Return [x, y] of the center of cell containing provided text 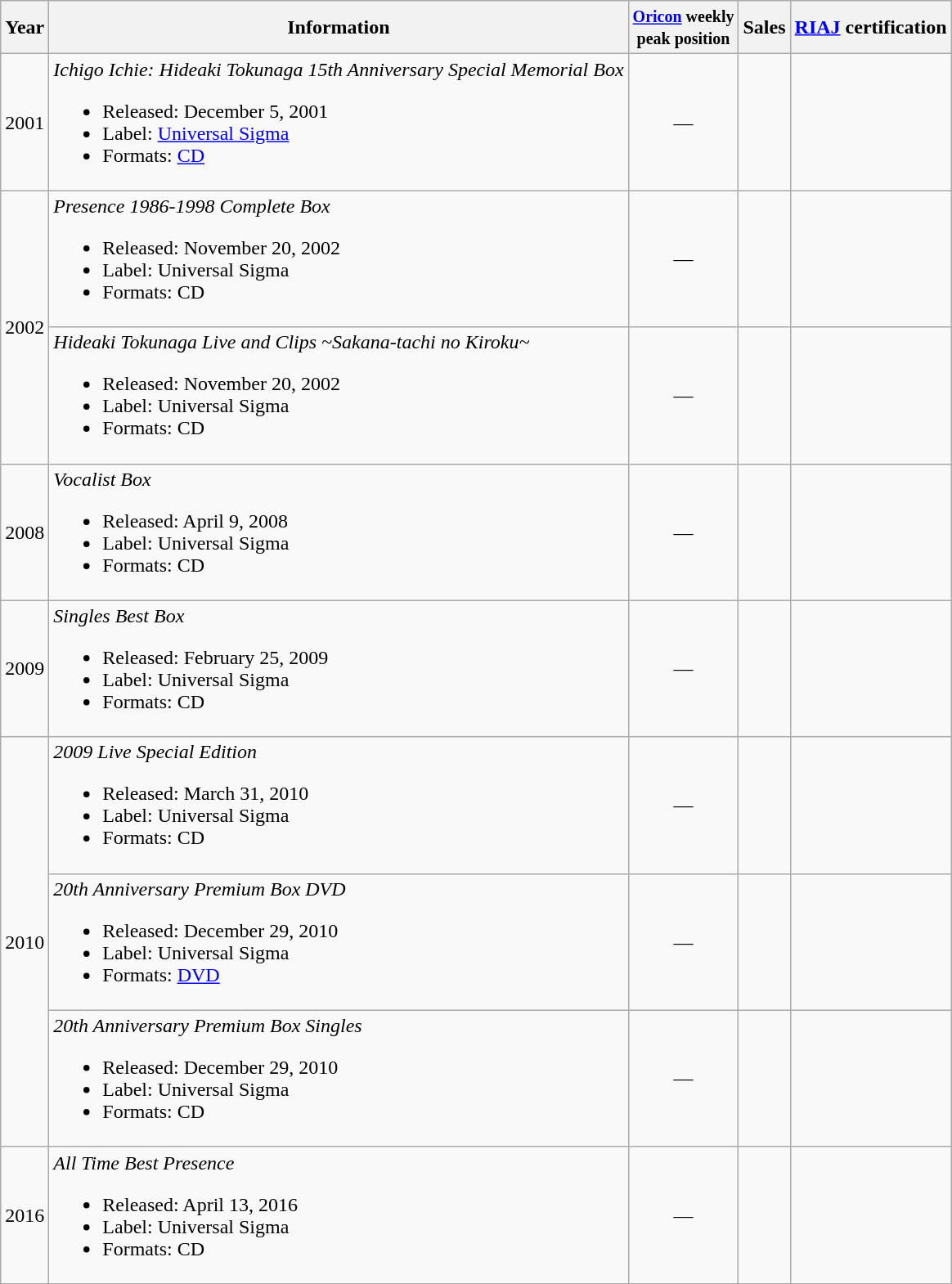
Vocalist BoxReleased: April 9, 2008Label: Universal SigmaFormats: CD [339, 532]
Year [25, 28]
2010 [25, 942]
2008 [25, 532]
All Time Best PresenceReleased: April 13, 2016Label: Universal SigmaFormats: CD [339, 1215]
Oricon weeklypeak position [684, 28]
Presence 1986-1998 Complete BoxReleased: November 20, 2002Label: Universal SigmaFormats: CD [339, 258]
20th Anniversary Premium Box DVDReleased: December 29, 2010Label: Universal SigmaFormats: DVD [339, 942]
2009 [25, 669]
2002 [25, 327]
RIAJ certification [870, 28]
Sales [764, 28]
20th Anniversary Premium Box SinglesReleased: December 29, 2010Label: Universal SigmaFormats: CD [339, 1078]
Singles Best BoxReleased: February 25, 2009Label: Universal SigmaFormats: CD [339, 669]
Information [339, 28]
2001 [25, 123]
2009 Live Special EditionReleased: March 31, 2010Label: Universal SigmaFormats: CD [339, 805]
Ichigo Ichie: Hideaki Tokunaga 15th Anniversary Special Memorial BoxReleased: December 5, 2001Label: Universal SigmaFormats: CD [339, 123]
Hideaki Tokunaga Live and Clips ~Sakana-tachi no Kiroku~Released: November 20, 2002Label: Universal SigmaFormats: CD [339, 396]
2016 [25, 1215]
